Pinpoint the cell where the given text exists, returning its (X, Y) midpoint coordinate. 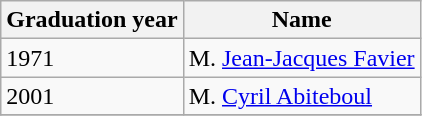
Graduation year (92, 20)
Name (302, 20)
M. Cyril Abiteboul (302, 96)
M. Jean-Jacques Favier (302, 58)
1971 (92, 58)
2001 (92, 96)
